Return the [x, y] coordinate for the center point of the cell that contains the specified text.  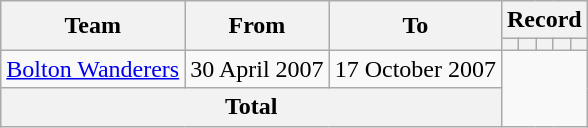
From [257, 26]
Bolton Wanderers [93, 69]
To [415, 26]
17 October 2007 [415, 69]
Record [544, 20]
30 April 2007 [257, 69]
Total [252, 107]
Team [93, 26]
